Pinpoint the cell where the given text exists, returning its [x, y] midpoint coordinate. 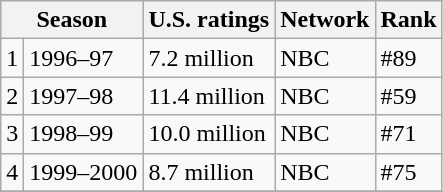
1 [12, 58]
10.0 million [209, 134]
1999–2000 [84, 172]
Season [72, 20]
Rank [408, 20]
1996–97 [84, 58]
Network [325, 20]
4 [12, 172]
#75 [408, 172]
3 [12, 134]
#89 [408, 58]
7.2 million [209, 58]
U.S. ratings [209, 20]
#59 [408, 96]
11.4 million [209, 96]
8.7 million [209, 172]
1997–98 [84, 96]
#71 [408, 134]
1998–99 [84, 134]
2 [12, 96]
